Locate the cell with the specified text and output its (x, y) center coordinate. 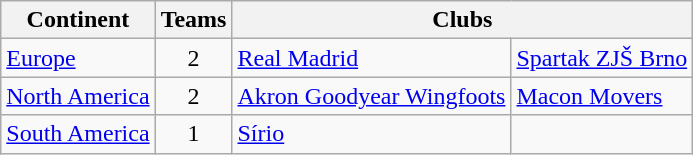
Spartak ZJŠ Brno (602, 58)
South America (78, 134)
Macon Movers (602, 96)
Sírio (372, 134)
Europe (78, 58)
1 (194, 134)
North America (78, 96)
Akron Goodyear Wingfoots (372, 96)
Continent (78, 20)
Clubs (462, 20)
Real Madrid (372, 58)
Teams (194, 20)
